Search for the cell housing the specified text and yield its [X, Y] center coordinate. 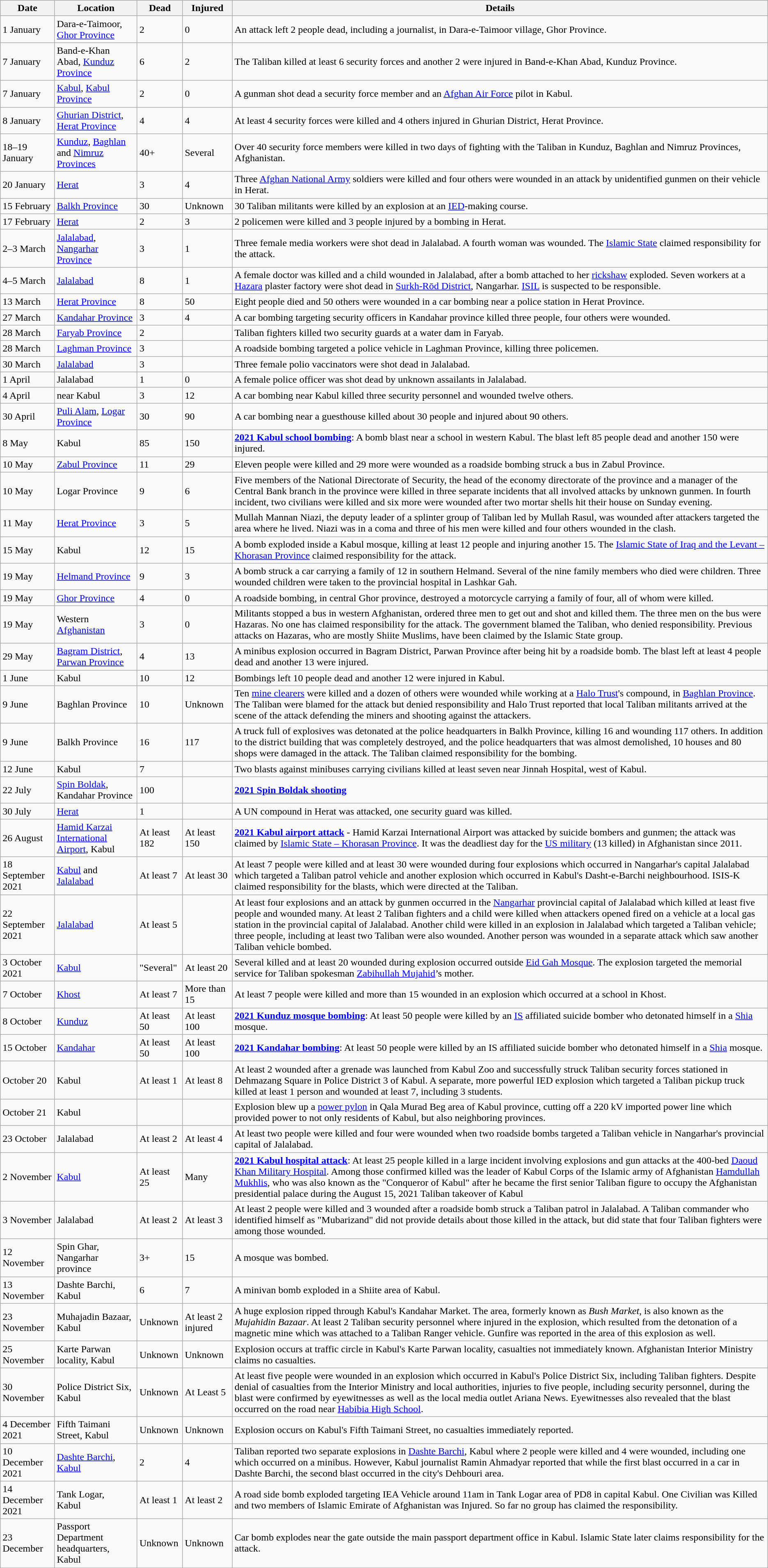
A mosque was bombed. [500, 1258]
Puli Alam, Logar Province [96, 417]
7 October [27, 994]
2 policemen were killed and 3 people injured by a bombing in Herat. [500, 221]
Location [96, 8]
Police District Six, Kabul [96, 1392]
8 January [27, 121]
26 August [27, 838]
Dashte Barchi,Kabul [96, 1462]
Western Afghanistan [96, 624]
At Least 5 [208, 1392]
October 20 [27, 1080]
22 September 2021 [27, 924]
Three female polio vaccinators were shot dead in Jalalabad. [500, 364]
150 [208, 443]
8 May [27, 443]
16 [160, 742]
13 November [27, 1290]
12 June [27, 769]
Ghor Province [96, 598]
3 October 2021 [27, 968]
18–19 January [27, 153]
Kunduz, Baghlan and Nimruz Provinces [96, 153]
A UN compound in Herat was attacked, one security guard was killed. [500, 811]
Date [27, 8]
13 [208, 656]
Jalalabad, Nangarhar Province [96, 248]
29 May [27, 656]
29 [208, 464]
Eight people died and 50 others were wounded in a car bombing near a police station in Herat Province. [500, 301]
50 [208, 301]
Spin Ghar, Nangarhar province [96, 1258]
2021 Kunduz mosque bombing: At least 50 people were killed by an IS affiliated suicide bomber who detonated himself in a Shia mosque. [500, 1021]
Injured [208, 8]
At least 4 [208, 1139]
2021 Kandahar bombing: At least 50 people were killed by an IS affiliated suicide bomber who detonated himself in a Shia mosque. [500, 1048]
30 November [27, 1392]
Car bomb explodes near the gate outside the main passport department office in Kabul. Islamic State later claims responsibility for the attack. [500, 1543]
At least 30 [208, 876]
Tank Logar,Kabul [96, 1500]
Zabul Province [96, 464]
A car bombing targeting security officers in Kandahar province killed three people, four others were wounded. [500, 317]
Details [500, 8]
85 [160, 443]
At least 5 [160, 924]
Dara-e-Taimoor, Ghor Province [96, 30]
Kabul, Kabul Province [96, 94]
100 [160, 790]
10 December 2021 [27, 1462]
At least 2 injured [208, 1322]
At least 25 [160, 1177]
Kandahar Province [96, 317]
1 January [27, 30]
20 January [27, 185]
near Kabul [96, 395]
4 April [27, 395]
90 [208, 417]
Dead [160, 8]
2–3 March [27, 248]
An attack left 2 people dead, including a journalist, in Dara-e-Taimoor village, Ghor Province. [500, 30]
At least 182 [160, 838]
Kandahar [96, 1048]
Hamid Karzai International Airport, Kabul [96, 838]
117 [208, 742]
22 July [27, 790]
Many [208, 1177]
More than 15 [208, 994]
23 October [27, 1139]
2021 Spin Boldak shooting [500, 790]
25 November [27, 1354]
1 June [27, 678]
3+ [160, 1258]
Kabul and Jalalabad [96, 876]
40+ [160, 153]
15 October [27, 1048]
A gunman shot dead a security force member and an Afghan Air Force pilot in Kabul. [500, 94]
15 February [27, 206]
October 21 [27, 1112]
30 July [27, 811]
Three female media workers were shot dead in Jalalabad. A fourth woman was wounded. The Islamic State claimed responsibility for the attack. [500, 248]
A car bombing near a guesthouse killed about 30 people and injured about 90 others. [500, 417]
Karte Parwan locality, Kabul [96, 1354]
At least 3 [208, 1220]
At least 4 security forces were killed and 4 others injured in Ghurian District, Herat Province. [500, 121]
Taliban fighters killed two security guards at a water dam in Faryab. [500, 333]
5 [208, 523]
4 December 2021 [27, 1430]
12 November [27, 1258]
At least 8 [208, 1080]
Two blasts against minibuses carrying civilians killed at least seven near Jinnah Hospital, west of Kabul. [500, 769]
17 February [27, 221]
23 November [27, 1322]
A roadside bombing, in central Ghor province, destroyed a motorcycle carrying a family of four, all of whom were killed. [500, 598]
Kunduz [96, 1021]
A female police officer was shot dead by unknown assailants in Jalalabad. [500, 380]
A car bombing near Kabul killed three security personnel and wounded twelve others. [500, 395]
Eleven people were killed and 29 more were wounded as a roadside bombing struck a bus in Zabul Province. [500, 464]
14 December 2021 [27, 1500]
15 May [27, 550]
Khost [96, 994]
Baghlan Province [96, 705]
1 April [27, 380]
Dashte Barchi, Kabul [96, 1290]
Passport Department headquarters,Kabul [96, 1543]
Three Afghan National Army soldiers were killed and four others were wounded in an attack by unidentified gunmen on their vehicle in Herat. [500, 185]
18 September 2021 [27, 876]
11 May [27, 523]
11 [160, 464]
Spin Boldak, Kandahar Province [96, 790]
Ghurian District, Herat Province [96, 121]
A minivan bomb exploded in a Shiite area of Kabul. [500, 1290]
30 Taliban militants were killed by an explosion at an IED-making course. [500, 206]
Muhajadin Bazaar, Kabul [96, 1322]
30 April [27, 417]
2021 Kabul school bombing: A bomb blast near a school in western Kabul. The blast left 85 people dead and another 150 were injured. [500, 443]
27 March [27, 317]
8 October [27, 1021]
Helmand Province [96, 577]
4–5 March [27, 281]
Over 40 security force members were killed in two days of fighting with the Taliban in Kunduz, Baghlan and Nimruz Provinces, Afghanistan. [500, 153]
Band-e-Khan Abad, Kunduz Province [96, 62]
A roadside bombing targeted a police vehicle in Laghman Province, killing three policemen. [500, 349]
Bombings left 10 people dead and another 12 were injured in Kabul. [500, 678]
"Several" [160, 968]
Bagram District, Parwan Province [96, 656]
Logar Province [96, 491]
13 March [27, 301]
Laghman Province [96, 349]
2 November [27, 1177]
3 November [27, 1220]
The Taliban killed at least 6 security forces and another 2 were injured in Band-e-Khan Abad, Kunduz Province. [500, 62]
30 March [27, 364]
Faryab Province [96, 333]
At least 150 [208, 838]
Several [208, 153]
23 December [27, 1543]
At least 20 [208, 968]
Explosion occurs on Kabul's Fifth Taimani Street, no casualties immediately reported. [500, 1430]
Fifth Taimani Street, Kabul [96, 1430]
At least 7 people were killed and more than 15 wounded in an explosion which occurred at a school in Khost. [500, 994]
